Return the [X, Y] coordinate for the center point of the cell that contains the specified text.  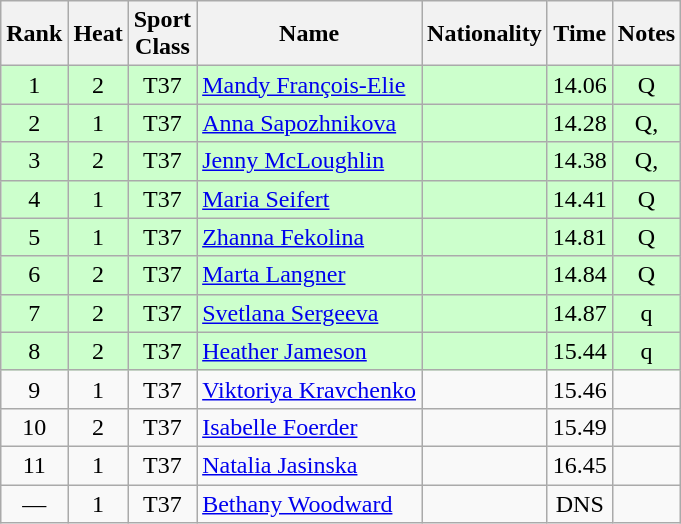
Time [580, 34]
Heat [98, 34]
Marta Langner [310, 275]
5 [34, 237]
14.87 [580, 313]
7 [34, 313]
SportClass [162, 34]
Heather Jameson [310, 351]
11 [34, 465]
Rank [34, 34]
Zhanna Fekolina [310, 237]
4 [34, 199]
9 [34, 389]
15.46 [580, 389]
3 [34, 161]
15.49 [580, 427]
16.45 [580, 465]
Maria Seifert [310, 199]
Anna Sapozhnikova [310, 123]
14.81 [580, 237]
Isabelle Foerder [310, 427]
6 [34, 275]
15.44 [580, 351]
Nationality [485, 34]
14.38 [580, 161]
10 [34, 427]
Natalia Jasinska [310, 465]
14.28 [580, 123]
Jenny McLoughlin [310, 161]
14.84 [580, 275]
Bethany Woodward [310, 503]
Viktoriya Kravchenko [310, 389]
8 [34, 351]
Name [310, 34]
14.06 [580, 85]
Svetlana Sergeeva [310, 313]
14.41 [580, 199]
Notes [646, 34]
DNS [580, 503]
— [34, 503]
Mandy François-Elie [310, 85]
